For the text-containing cell, return its midpoint in [X, Y] coordinate format. 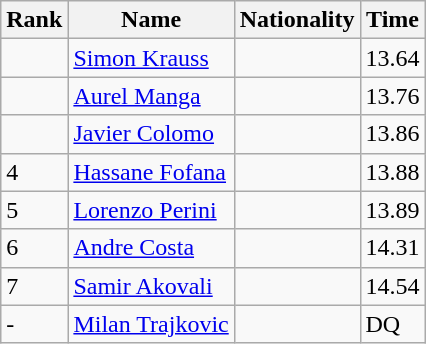
DQ [392, 324]
13.64 [392, 58]
Nationality [297, 20]
7 [34, 286]
14.54 [392, 286]
Name [151, 20]
Aurel Manga [151, 96]
Rank [34, 20]
6 [34, 248]
Simon Krauss [151, 58]
Lorenzo Perini [151, 210]
Time [392, 20]
Andre Costa [151, 248]
Samir Akovali [151, 286]
13.89 [392, 210]
13.86 [392, 134]
- [34, 324]
Javier Colomo [151, 134]
5 [34, 210]
Hassane Fofana [151, 172]
13.76 [392, 96]
14.31 [392, 248]
Milan Trajkovic [151, 324]
4 [34, 172]
13.88 [392, 172]
